Pinpoint the cell where the given text exists, returning its (x, y) midpoint coordinate. 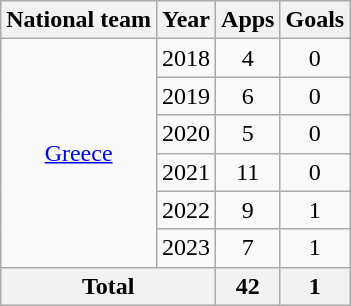
4 (248, 58)
2019 (186, 96)
Apps (248, 20)
Total (108, 286)
2021 (186, 172)
2018 (186, 58)
Goals (315, 20)
2020 (186, 134)
2022 (186, 210)
42 (248, 286)
6 (248, 96)
Year (186, 20)
2023 (186, 248)
9 (248, 210)
Greece (79, 153)
7 (248, 248)
National team (79, 20)
5 (248, 134)
11 (248, 172)
